Search for the cell housing the specified text and yield its [X, Y] center coordinate. 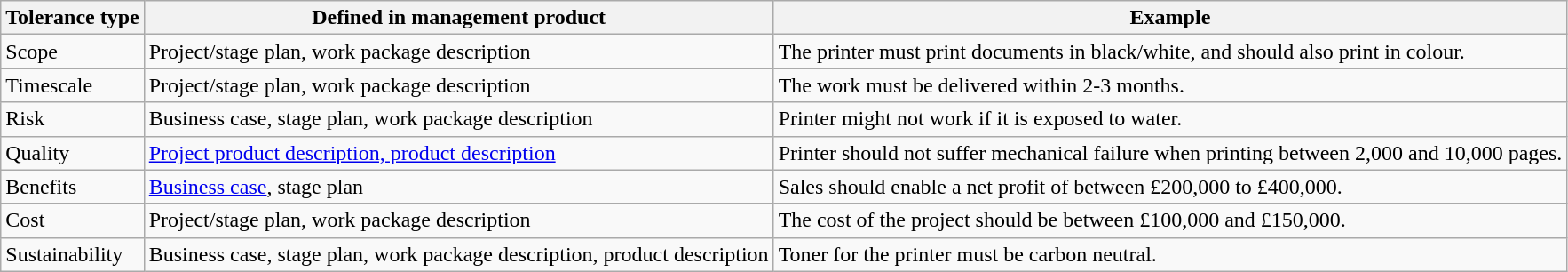
Toner for the printer must be carbon neutral. [1170, 254]
Tolerance type [73, 18]
Project product description, product description [458, 153]
Quality [73, 153]
Scope [73, 52]
Sustainability [73, 254]
Defined in management product [458, 18]
Risk [73, 119]
Business case, stage plan, work package description, product description [458, 254]
Example [1170, 18]
The cost of the project should be between £100,000 and £150,000. [1170, 220]
The work must be delivered within 2-3 months. [1170, 85]
Business case, stage plan, work package description [458, 119]
Cost [73, 220]
Business case, stage plan [458, 187]
The printer must print documents in black/white, and should also print in colour. [1170, 52]
Printer should not suffer mechanical failure when printing between 2,000 and 10,000 pages. [1170, 153]
Printer might not work if it is exposed to water. [1170, 119]
Benefits [73, 187]
Sales should enable a net profit of between £200,000 to £400,000. [1170, 187]
Timescale [73, 85]
